Scan for the cell matching the given text and deliver its (x, y) coordinate at center. 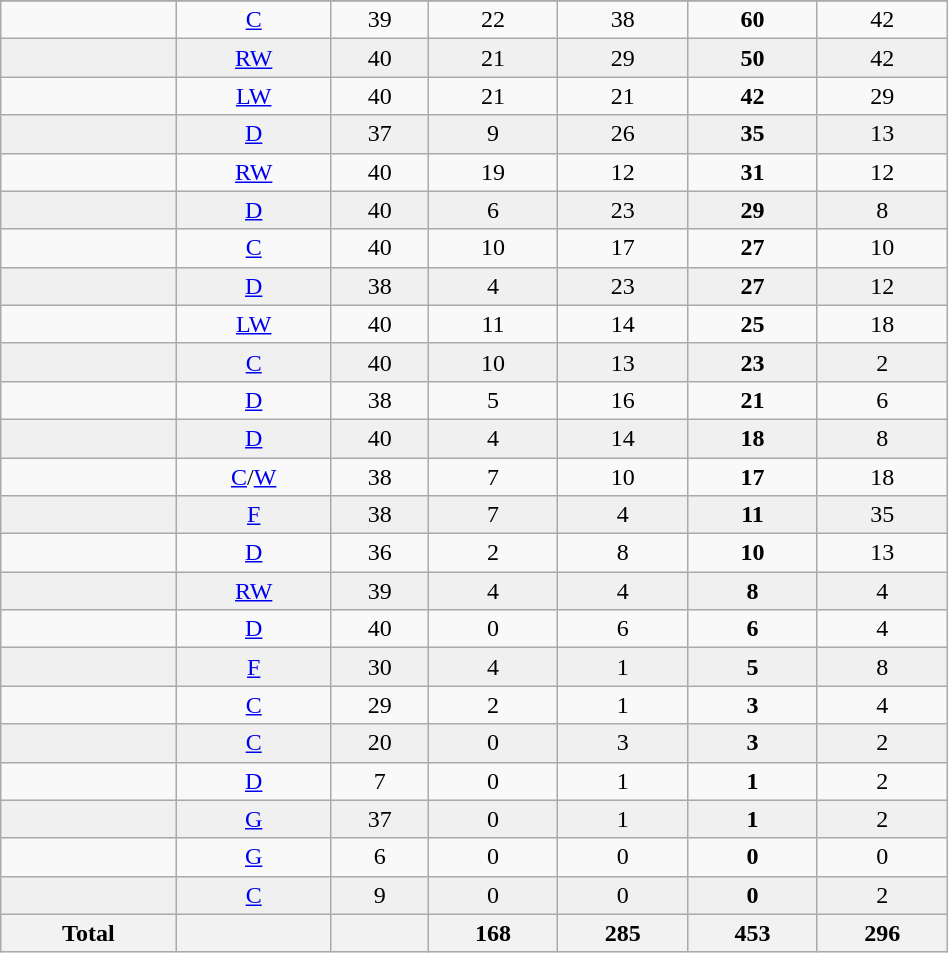
26 (623, 134)
Total (88, 933)
31 (753, 172)
296 (882, 933)
453 (753, 933)
285 (623, 933)
22 (493, 20)
C/W (254, 477)
25 (753, 324)
50 (753, 58)
30 (380, 667)
168 (493, 933)
20 (380, 743)
19 (493, 172)
36 (380, 553)
60 (753, 20)
16 (623, 400)
